Scan for the cell matching the given text and deliver its [X, Y] coordinate at center. 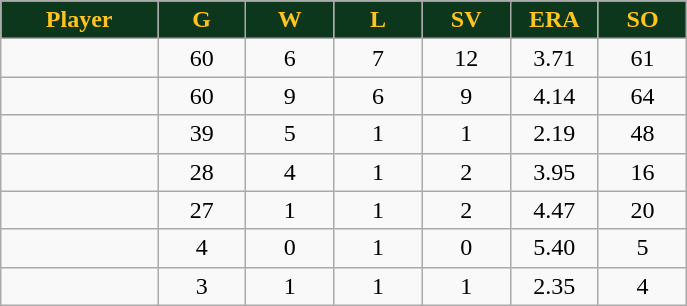
28 [202, 172]
4.14 [554, 96]
20 [642, 210]
ERA [554, 20]
SV [466, 20]
12 [466, 58]
39 [202, 134]
3.95 [554, 172]
2.35 [554, 286]
48 [642, 134]
27 [202, 210]
SO [642, 20]
64 [642, 96]
Player [80, 20]
7 [378, 58]
61 [642, 58]
16 [642, 172]
W [290, 20]
4.47 [554, 210]
5.40 [554, 248]
L [378, 20]
3 [202, 286]
G [202, 20]
3.71 [554, 58]
2.19 [554, 134]
